Output the [X, Y] coordinate of the center of the cell containing the given text.  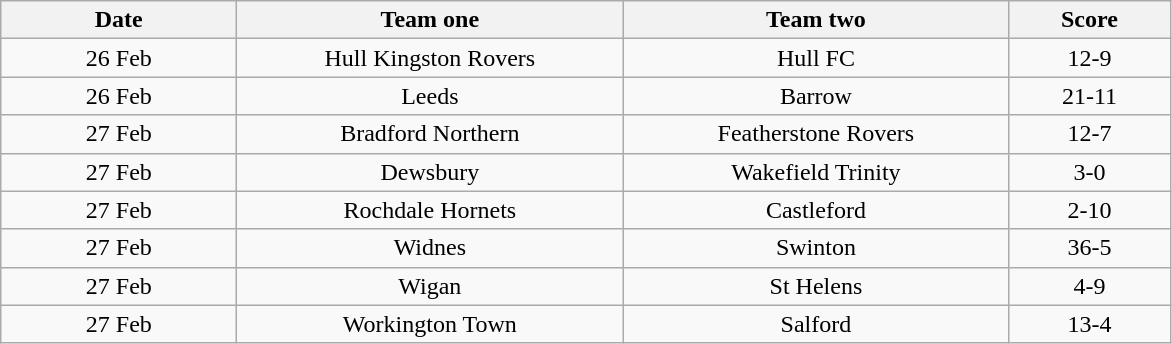
Team one [430, 20]
Salford [816, 324]
Leeds [430, 96]
Wigan [430, 286]
St Helens [816, 286]
Team two [816, 20]
4-9 [1090, 286]
12-9 [1090, 58]
Barrow [816, 96]
Featherstone Rovers [816, 134]
13-4 [1090, 324]
Bradford Northern [430, 134]
Workington Town [430, 324]
Dewsbury [430, 172]
3-0 [1090, 172]
Castleford [816, 210]
21-11 [1090, 96]
Hull FC [816, 58]
Date [119, 20]
Rochdale Hornets [430, 210]
2-10 [1090, 210]
Widnes [430, 248]
Swinton [816, 248]
Wakefield Trinity [816, 172]
36-5 [1090, 248]
Score [1090, 20]
12-7 [1090, 134]
Hull Kingston Rovers [430, 58]
